For the text-containing cell, return its midpoint in (X, Y) coordinate format. 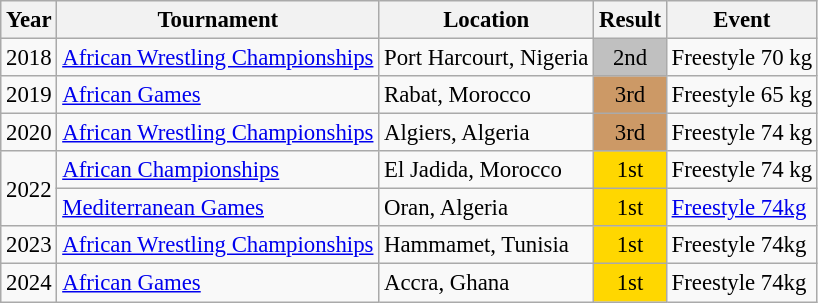
Accra, Ghana (486, 283)
2019 (29, 95)
2nd (630, 58)
Location (486, 20)
Algiers, Algeria (486, 133)
Event (742, 20)
El Jadida, Morocco (486, 170)
2022 (29, 188)
Year (29, 20)
2024 (29, 283)
2020 (29, 133)
2023 (29, 245)
2018 (29, 58)
Rabat, Morocco (486, 95)
Mediterranean Games (218, 208)
Freestyle 70 kg (742, 58)
Port Harcourt, Nigeria (486, 58)
Freestyle 65 kg (742, 95)
Oran, Algeria (486, 208)
Result (630, 20)
African Championships (218, 170)
Hammamet, Tunisia (486, 245)
Tournament (218, 20)
